Find where the given text appears and provide that cell's center as [X, Y] coordinate. 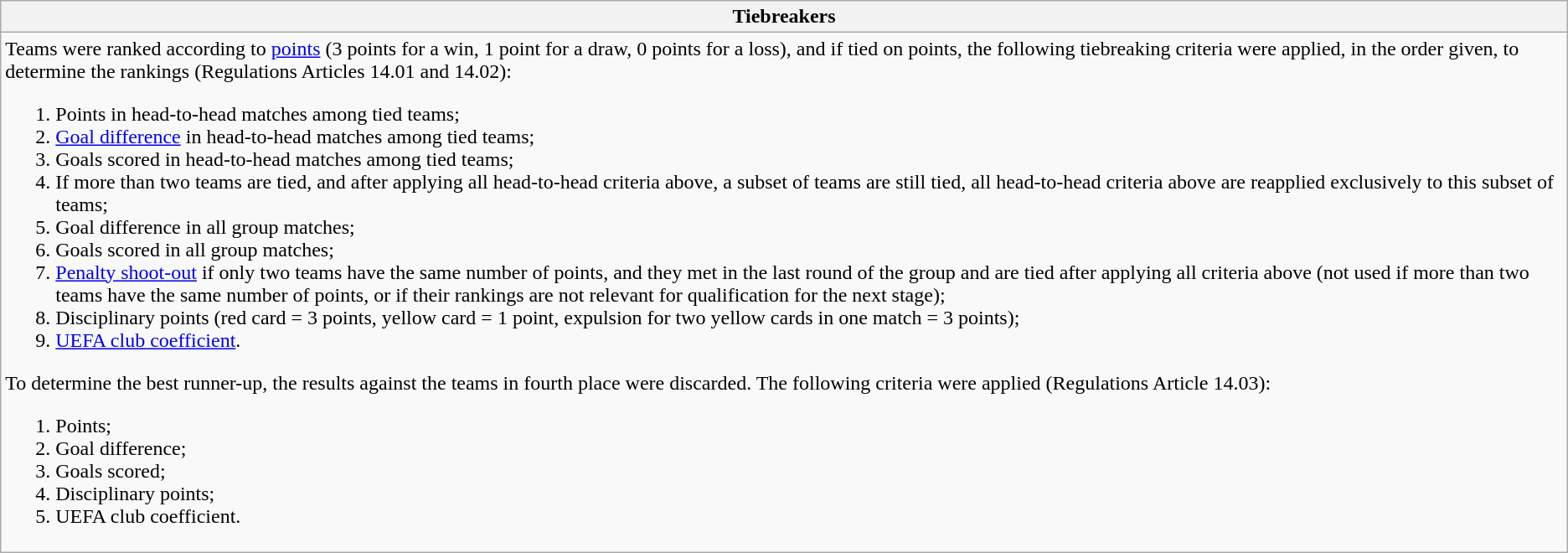
Tiebreakers [784, 17]
